Locate the cell with the specified text and output its (x, y) center coordinate. 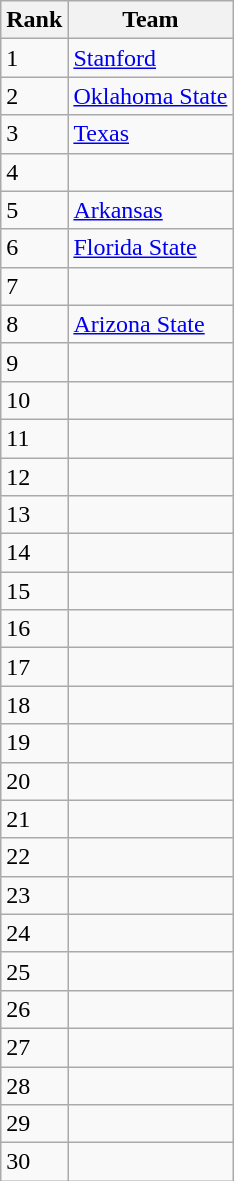
4 (34, 172)
Team (150, 20)
14 (34, 553)
26 (34, 1009)
Stanford (150, 58)
11 (34, 438)
Arkansas (150, 210)
16 (34, 629)
Arizona State (150, 324)
30 (34, 1162)
13 (34, 515)
9 (34, 362)
Oklahoma State (150, 96)
17 (34, 667)
2 (34, 96)
28 (34, 1085)
5 (34, 210)
10 (34, 400)
3 (34, 134)
7 (34, 286)
27 (34, 1047)
18 (34, 705)
29 (34, 1124)
22 (34, 857)
12 (34, 477)
Texas (150, 134)
Florida State (150, 248)
24 (34, 933)
8 (34, 324)
21 (34, 819)
Rank (34, 20)
15 (34, 591)
25 (34, 971)
1 (34, 58)
23 (34, 895)
6 (34, 248)
19 (34, 743)
20 (34, 781)
